Return the (X, Y) coordinate for the center point of the cell that contains the specified text.  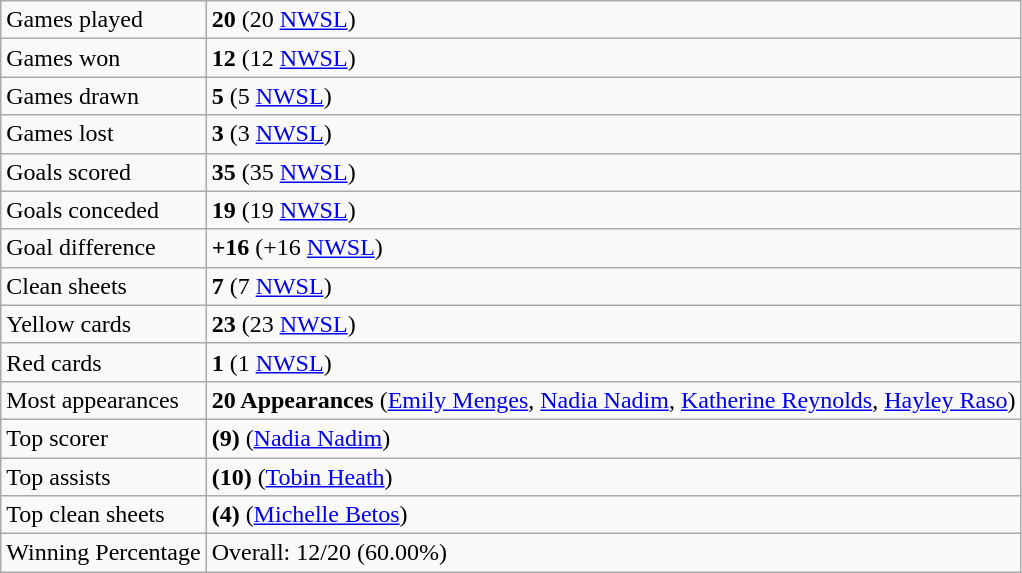
5 (5 NWSL) (614, 96)
Most appearances (104, 400)
Games won (104, 58)
Yellow cards (104, 324)
3 (3 NWSL) (614, 134)
Goals scored (104, 172)
Red cards (104, 362)
23 (23 NWSL) (614, 324)
Top scorer (104, 438)
Goal difference (104, 248)
+16 (+16 NWSL) (614, 248)
12 (12 NWSL) (614, 58)
(4) (Michelle Betos) (614, 515)
Clean sheets (104, 286)
20 (20 NWSL) (614, 20)
1 (1 NWSL) (614, 362)
Games played (104, 20)
20 Appearances (Emily Menges, Nadia Nadim, Katherine Reynolds, Hayley Raso) (614, 400)
Top assists (104, 477)
Top clean sheets (104, 515)
Games lost (104, 134)
Winning Percentage (104, 553)
7 (7 NWSL) (614, 286)
Games drawn (104, 96)
(10) (Tobin Heath) (614, 477)
Overall: 12/20 (60.00%) (614, 553)
35 (35 NWSL) (614, 172)
(9) (Nadia Nadim) (614, 438)
Goals conceded (104, 210)
19 (19 NWSL) (614, 210)
